For the text-containing cell, return its midpoint in [X, Y] coordinate format. 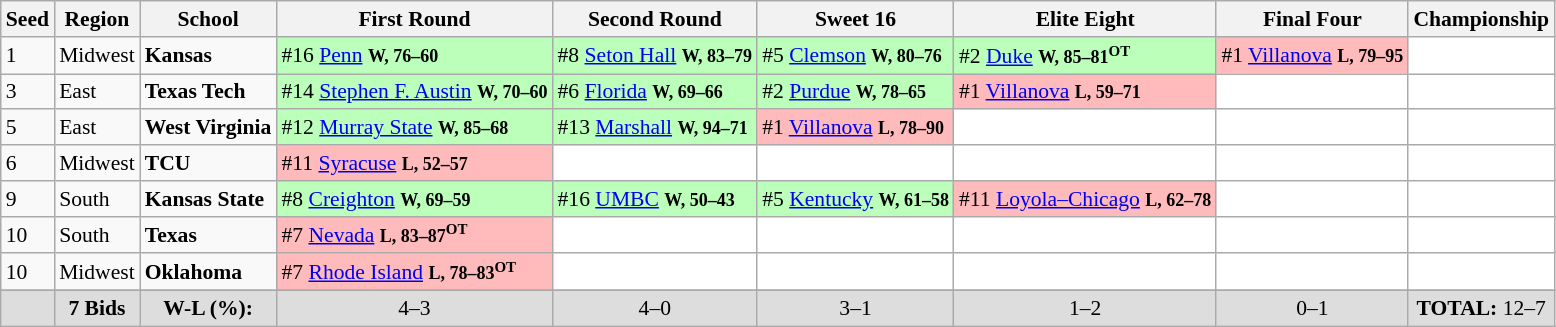
#16 Penn W, 76–60 [414, 56]
#1 Villanova L, 78–90 [856, 128]
#5 Clemson W, 80–76 [856, 56]
Texas Tech [208, 92]
Elite Eight [1085, 19]
1 [28, 56]
1–2 [1085, 309]
#14 Stephen F. Austin W, 70–60 [414, 92]
Sweet 16 [856, 19]
#5 Kentucky W, 61–58 [856, 199]
#1 Villanova L, 79–95 [1312, 56]
#2 Purdue W, 78–65 [856, 92]
#13 Marshall W, 94–71 [654, 128]
#11 Loyola–Chicago L, 62–78 [1085, 199]
Seed [28, 19]
7 Bids [97, 309]
First Round [414, 19]
#12 Murray State W, 85–68 [414, 128]
#2 Duke W, 85–81OT [1085, 56]
#8 Seton Hall W, 83–79 [654, 56]
TCU [208, 163]
#8 Creighton W, 69–59 [414, 199]
5 [28, 128]
Final Four [1312, 19]
3 [28, 92]
Kansas [208, 56]
4–3 [414, 309]
0–1 [1312, 309]
Region [97, 19]
4–0 [654, 309]
#1 Villanova L, 59–71 [1085, 92]
#11 Syracuse L, 52–57 [414, 163]
#6 Florida W, 69–66 [654, 92]
#7 Rhode Island L, 78–83OT [414, 272]
9 [28, 199]
3–1 [856, 309]
West Virginia [208, 128]
Second Round [654, 19]
School [208, 19]
Texas [208, 234]
#16 UMBC W, 50–43 [654, 199]
#7 Nevada L, 83–87OT [414, 234]
W-L (%): [208, 309]
Kansas State [208, 199]
Oklahoma [208, 272]
6 [28, 163]
Championship [1481, 19]
TOTAL: 12–7 [1481, 309]
